Provide the (X, Y) coordinate of the cell's center where the given text is located.  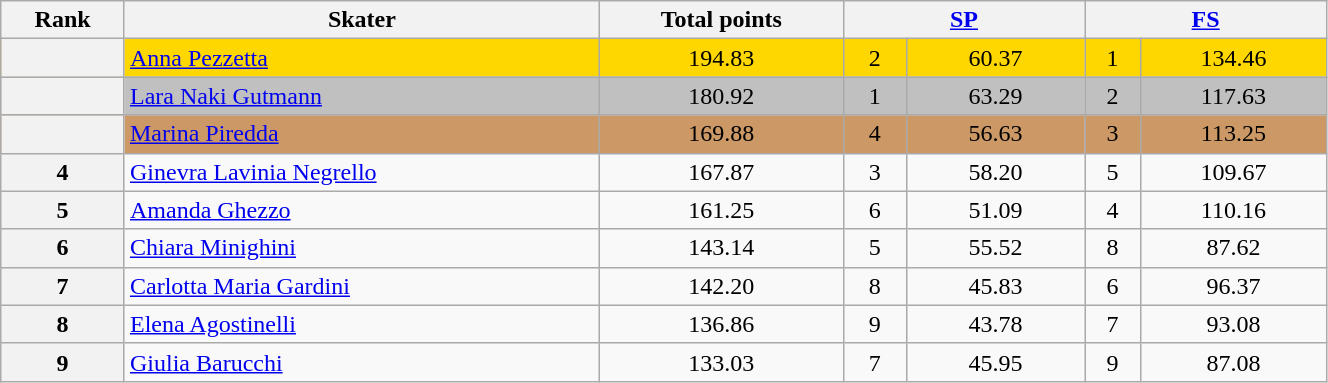
60.37 (995, 58)
96.37 (1233, 286)
Rank (63, 20)
194.83 (721, 58)
FS (1206, 20)
63.29 (995, 96)
Amanda Ghezzo (362, 210)
43.78 (995, 324)
Ginevra Lavinia Negrello (362, 172)
133.03 (721, 362)
Carlotta Maria Gardini (362, 286)
167.87 (721, 172)
142.20 (721, 286)
55.52 (995, 248)
Lara Naki Gutmann (362, 96)
Chiara Minighini (362, 248)
45.83 (995, 286)
87.08 (1233, 362)
109.67 (1233, 172)
Elena Agostinelli (362, 324)
93.08 (1233, 324)
143.14 (721, 248)
117.63 (1233, 96)
Skater (362, 20)
SP (964, 20)
180.92 (721, 96)
169.88 (721, 134)
Total points (721, 20)
110.16 (1233, 210)
136.86 (721, 324)
87.62 (1233, 248)
Giulia Barucchi (362, 362)
134.46 (1233, 58)
Marina Piredda (362, 134)
56.63 (995, 134)
Anna Pezzetta (362, 58)
58.20 (995, 172)
51.09 (995, 210)
45.95 (995, 362)
161.25 (721, 210)
113.25 (1233, 134)
